Determine the [x, y] coordinate at the center of the cell enclosing the given text.  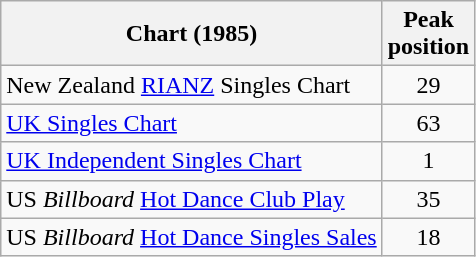
UK Singles Chart [192, 123]
35 [428, 199]
UK Independent Singles Chart [192, 161]
Chart (1985) [192, 34]
29 [428, 85]
US Billboard Hot Dance Singles Sales [192, 237]
New Zealand RIANZ Singles Chart [192, 85]
Peakposition [428, 34]
1 [428, 161]
US Billboard Hot Dance Club Play [192, 199]
18 [428, 237]
63 [428, 123]
